Extract the [X, Y] coordinate from the center of the cell holding the provided text.  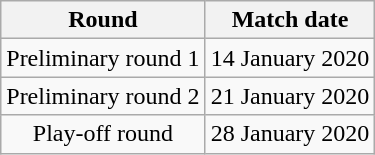
28 January 2020 [290, 134]
Match date [290, 20]
14 January 2020 [290, 58]
Round [103, 20]
Preliminary round 2 [103, 96]
21 January 2020 [290, 96]
Play-off round [103, 134]
Preliminary round 1 [103, 58]
